Determine the [X, Y] coordinate at the center of the cell enclosing the given text.  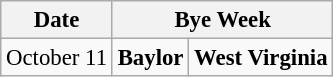
West Virginia [261, 58]
Bye Week [222, 20]
October 11 [57, 58]
Baylor [150, 58]
Date [57, 20]
